Capture the cell that displays the provided text and extract its [x, y] central coordinate. 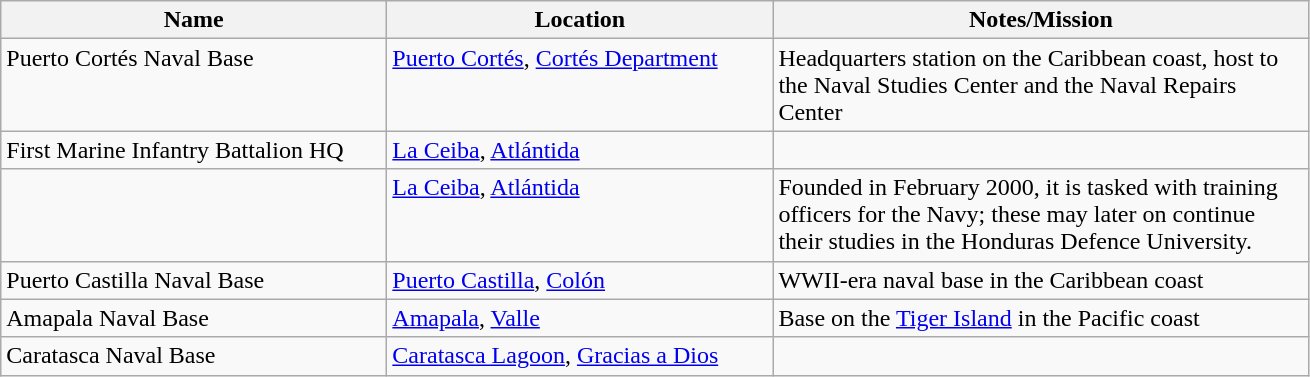
Headquarters station on the Caribbean coast, host to the Naval Studies Center and the Naval Repairs Center [1041, 85]
Puerto Cortés Naval Base [194, 85]
Amapala Naval Base [194, 318]
Notes/Mission [1041, 20]
First Marine Infantry Battalion HQ [194, 150]
Base on the Tiger Island in the Pacific coast [1041, 318]
WWII-era naval base in the Caribbean coast [1041, 280]
Amapala, Valle [580, 318]
Puerto Cortés, Cortés Department [580, 85]
Puerto Castilla Naval Base [194, 280]
Name [194, 20]
Caratasca Naval Base [194, 356]
Location [580, 20]
Puerto Castilla, Colón [580, 280]
Caratasca Lagoon, Gracias a Dios [580, 356]
